Detect which cell encompasses the target text, then output its [X, Y] center coordinate. 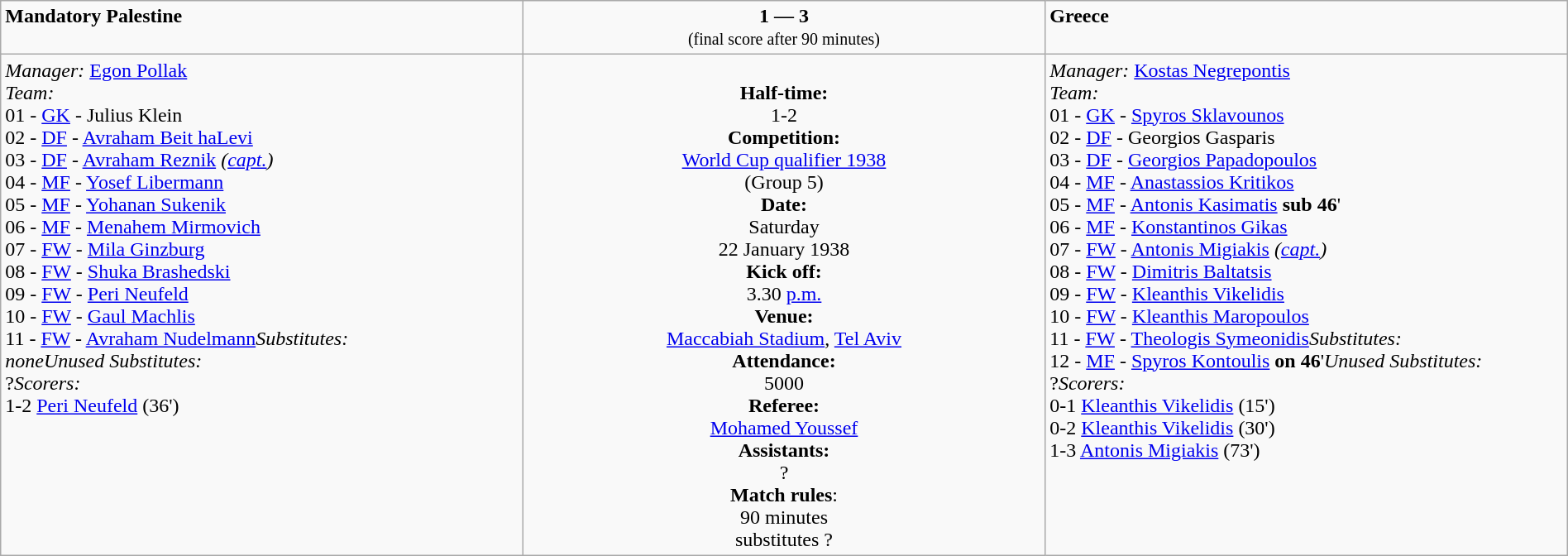
Mandatory Palestine [262, 28]
Greece [1307, 28]
1 — 3(final score after 90 minutes) [784, 28]
